Provide the (X, Y) coordinate of the cell's center where the given text is located.  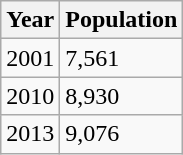
2013 (30, 134)
Population (122, 20)
Year (30, 20)
7,561 (122, 58)
2001 (30, 58)
9,076 (122, 134)
8,930 (122, 96)
2010 (30, 96)
